Return the (x, y) coordinate for the center point of the cell that contains the specified text.  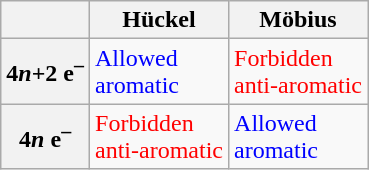
Möbius (298, 20)
4n e– (46, 136)
4n+2 e– (46, 72)
Hückel (160, 20)
